Locate the cell with the specified text and output its [X, Y] center coordinate. 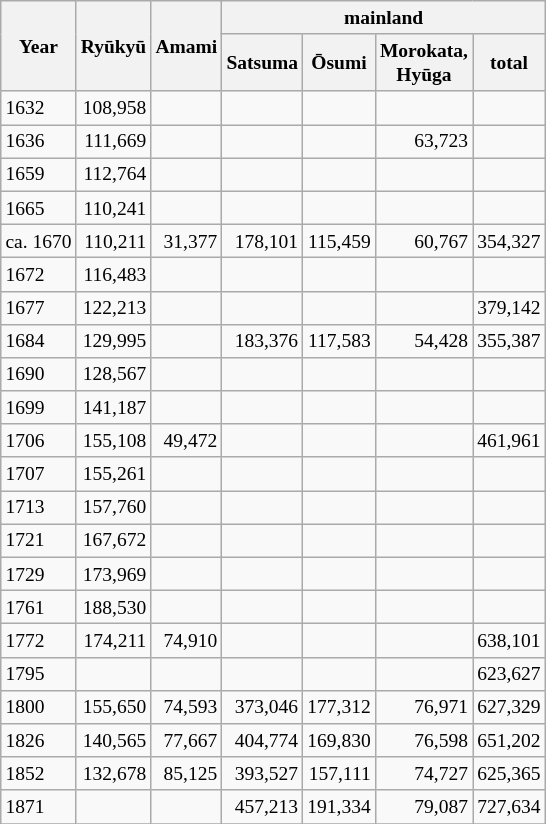
49,472 [186, 440]
1795 [38, 674]
1632 [38, 108]
60,767 [424, 240]
Satsuma [262, 62]
191,334 [340, 806]
111,669 [114, 142]
457,213 [262, 806]
76,971 [424, 706]
Ōsumi [340, 62]
727,634 [510, 806]
ca. 1670 [38, 240]
1721 [38, 540]
167,672 [114, 540]
110,211 [114, 240]
79,087 [424, 806]
1772 [38, 640]
461,961 [510, 440]
Year [38, 46]
122,213 [114, 308]
110,241 [114, 208]
85,125 [186, 774]
625,365 [510, 774]
129,995 [114, 340]
54,428 [424, 340]
108,958 [114, 108]
155,650 [114, 706]
115,459 [340, 240]
Ryūkyū [114, 46]
1852 [38, 774]
1672 [38, 274]
total [510, 62]
373,046 [262, 706]
128,567 [114, 374]
1665 [38, 208]
Morokata,Hyūga [424, 62]
1677 [38, 308]
1707 [38, 474]
76,598 [424, 740]
1636 [38, 142]
155,108 [114, 440]
173,969 [114, 574]
627,329 [510, 706]
31,377 [186, 240]
174,211 [114, 640]
Amami [186, 46]
63,723 [424, 142]
354,327 [510, 240]
1761 [38, 608]
183,376 [262, 340]
1706 [38, 440]
157,760 [114, 508]
404,774 [262, 740]
177,312 [340, 706]
116,483 [114, 274]
157,111 [340, 774]
393,527 [262, 774]
1699 [38, 408]
1871 [38, 806]
1684 [38, 340]
140,565 [114, 740]
1800 [38, 706]
169,830 [340, 740]
638,101 [510, 640]
623,627 [510, 674]
1826 [38, 740]
74,910 [186, 640]
74,727 [424, 774]
1690 [38, 374]
132,678 [114, 774]
112,764 [114, 174]
1713 [38, 508]
77,667 [186, 740]
mainland [384, 18]
74,593 [186, 706]
355,387 [510, 340]
188,530 [114, 608]
651,202 [510, 740]
1659 [38, 174]
155,261 [114, 474]
379,142 [510, 308]
1729 [38, 574]
178,101 [262, 240]
117,583 [340, 340]
141,187 [114, 408]
